Find where the given text appears and provide that cell's center as (x, y) coordinate. 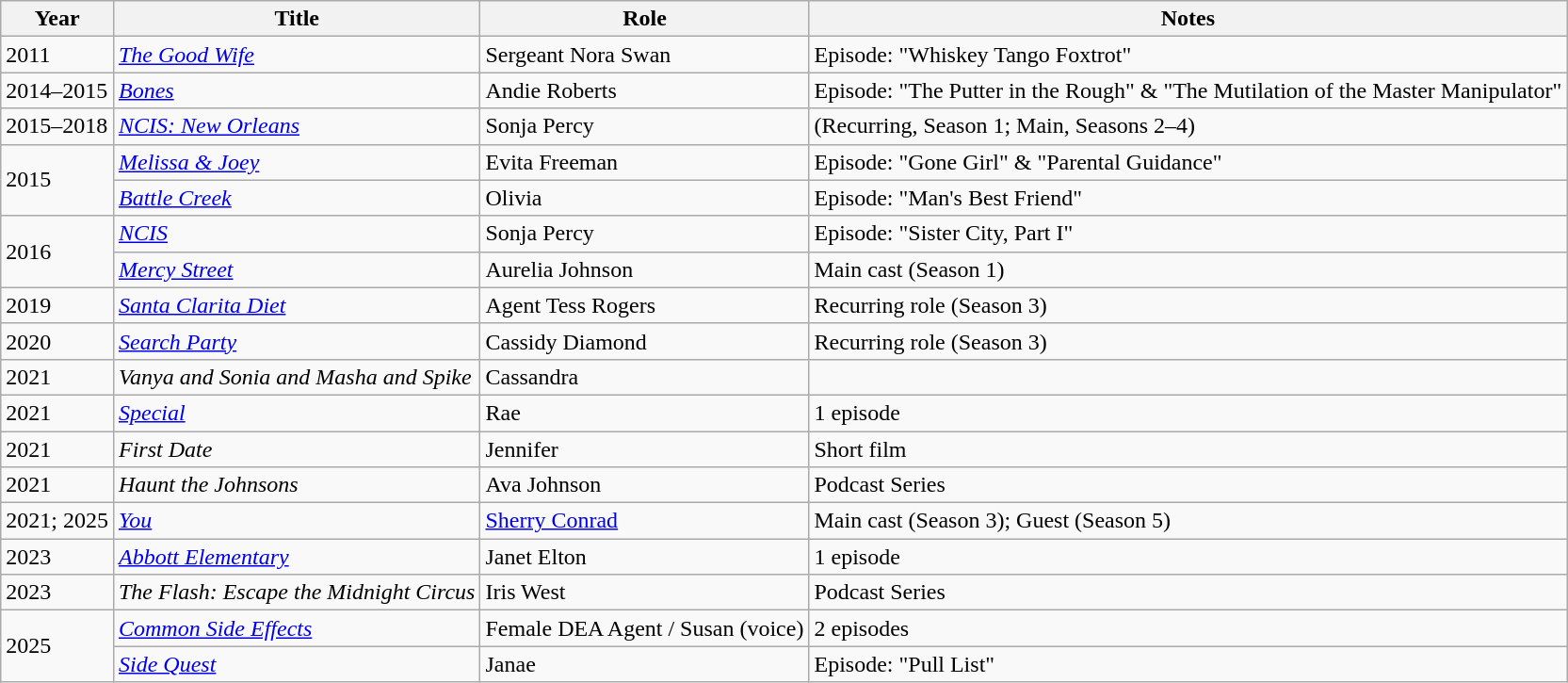
Sherry Conrad (644, 521)
Search Party (296, 341)
NCIS: New Orleans (296, 126)
Episode: "Whiskey Tango Foxtrot" (1188, 55)
Haunt the Johnsons (296, 485)
Bones (296, 90)
First Date (296, 449)
Battle Creek (296, 198)
Santa Clarita Diet (296, 305)
You (296, 521)
Sergeant Nora Swan (644, 55)
2 episodes (1188, 628)
2011 (57, 55)
Year (57, 19)
Side Quest (296, 664)
Short film (1188, 449)
2015 (57, 180)
2014–2015 (57, 90)
Abbott Elementary (296, 557)
Special (296, 413)
Mercy Street (296, 269)
Episode: "Man's Best Friend" (1188, 198)
Episode: "Sister City, Part I" (1188, 234)
2021; 2025 (57, 521)
The Flash: Escape the Midnight Circus (296, 593)
Common Side Effects (296, 628)
2019 (57, 305)
2025 (57, 646)
Main cast (Season 3); Guest (Season 5) (1188, 521)
Episode: "Pull List" (1188, 664)
Female DEA Agent / Susan (voice) (644, 628)
Cassandra (644, 377)
Notes (1188, 19)
Jennifer (644, 449)
Episode: "The Putter in the Rough" & "The Mutilation of the Master Manipulator" (1188, 90)
Agent Tess Rogers (644, 305)
Rae (644, 413)
Olivia (644, 198)
Janet Elton (644, 557)
NCIS (296, 234)
Aurelia Johnson (644, 269)
2015–2018 (57, 126)
The Good Wife (296, 55)
Janae (644, 664)
Ava Johnson (644, 485)
Cassidy Diamond (644, 341)
Iris West (644, 593)
Main cast (Season 1) (1188, 269)
Title (296, 19)
Vanya and Sonia and Masha and Spike (296, 377)
(Recurring, Season 1; Main, Seasons 2–4) (1188, 126)
Evita Freeman (644, 162)
Episode: "Gone Girl" & "Parental Guidance" (1188, 162)
Melissa & Joey (296, 162)
2016 (57, 252)
2020 (57, 341)
Andie Roberts (644, 90)
Role (644, 19)
